Extract the (X, Y) coordinate from the center of the cell holding the provided text.  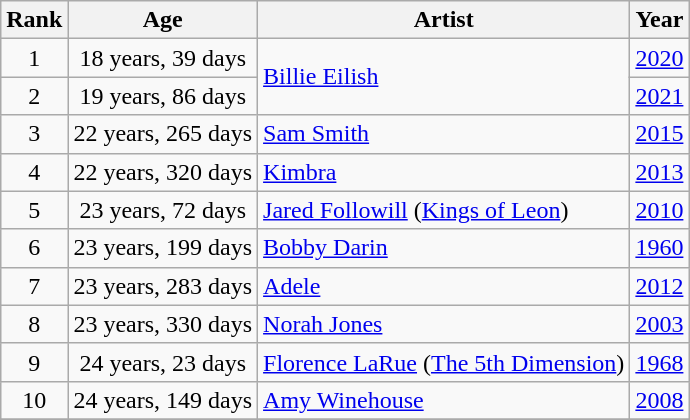
10 (34, 400)
23 years, 199 days (163, 248)
24 years, 23 days (163, 362)
Norah Jones (444, 324)
Rank (34, 20)
7 (34, 286)
Billie Eilish (444, 77)
Kimbra (444, 172)
2010 (660, 210)
18 years, 39 days (163, 58)
Age (163, 20)
3 (34, 134)
2008 (660, 400)
19 years, 86 days (163, 96)
23 years, 283 days (163, 286)
Artist (444, 20)
Adele (444, 286)
22 years, 320 days (163, 172)
8 (34, 324)
23 years, 330 days (163, 324)
4 (34, 172)
22 years, 265 days (163, 134)
2015 (660, 134)
9 (34, 362)
Amy Winehouse (444, 400)
2 (34, 96)
1960 (660, 248)
1 (34, 58)
Jared Followill (Kings of Leon) (444, 210)
Florence LaRue (The 5th Dimension) (444, 362)
2013 (660, 172)
2021 (660, 96)
Year (660, 20)
2020 (660, 58)
2012 (660, 286)
2003 (660, 324)
6 (34, 248)
Bobby Darin (444, 248)
1968 (660, 362)
Sam Smith (444, 134)
23 years, 72 days (163, 210)
24 years, 149 days (163, 400)
5 (34, 210)
